Determine the (X, Y) coordinate at the center of the cell enclosing the given text.  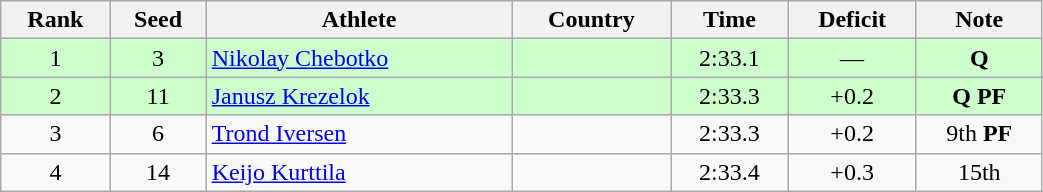
Country (592, 20)
Seed (158, 20)
Time (730, 20)
15th (979, 172)
2 (56, 96)
6 (158, 134)
4 (56, 172)
Deficit (852, 20)
Nikolay Chebotko (359, 58)
Janusz Krezelok (359, 96)
2:33.4 (730, 172)
11 (158, 96)
Note (979, 20)
Rank (56, 20)
— (852, 58)
Q PF (979, 96)
Trond Iversen (359, 134)
1 (56, 58)
+0.3 (852, 172)
14 (158, 172)
2:33.1 (730, 58)
9th PF (979, 134)
Keijo Kurttila (359, 172)
Athlete (359, 20)
Q (979, 58)
